Return [x, y] of the center of cell containing provided text 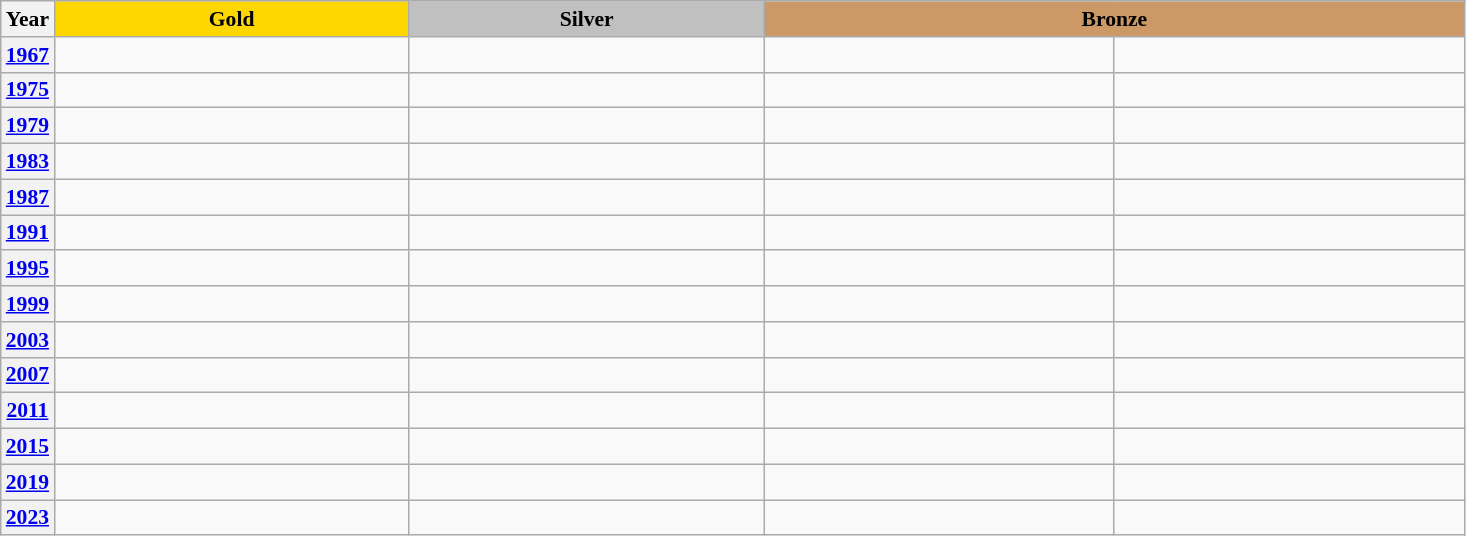
1967 [28, 55]
1987 [28, 197]
2019 [28, 482]
1983 [28, 162]
2023 [28, 518]
Year [28, 19]
2007 [28, 375]
1975 [28, 90]
Gold [232, 19]
1999 [28, 304]
1979 [28, 126]
2011 [28, 411]
1991 [28, 233]
2015 [28, 447]
Bronze [1114, 19]
1995 [28, 269]
2003 [28, 340]
Silver [586, 19]
